Provide the [X, Y] coordinate of the cell's center where the given text is located.  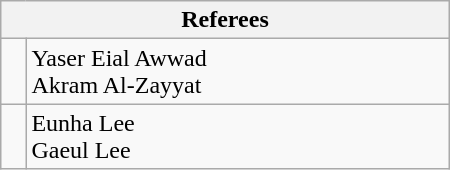
Eunha LeeGaeul Lee [238, 136]
Referees [225, 20]
Yaser Eial AwwadAkram Al-Zayyat [238, 72]
